Extract the [X, Y] coordinate from the center of the cell holding the provided text.  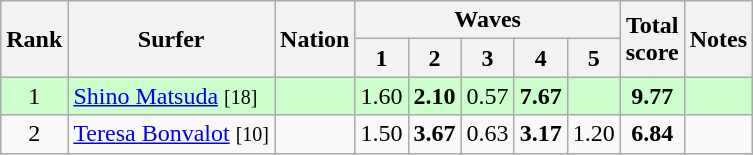
Teresa Bonvalot [10] [172, 134]
0.63 [488, 134]
1.50 [382, 134]
Shino Matsuda [18] [172, 96]
2.10 [434, 96]
3.17 [540, 134]
9.77 [652, 96]
1.20 [594, 134]
Waves [488, 20]
3 [488, 58]
0.57 [488, 96]
5 [594, 58]
Nation [315, 39]
3.67 [434, 134]
6.84 [652, 134]
7.67 [540, 96]
Surfer [172, 39]
Notes [718, 39]
1.60 [382, 96]
Rank [34, 39]
4 [540, 58]
Totalscore [652, 39]
